Identify which cell holds the provided text, then report its [X, Y] central coordinate. 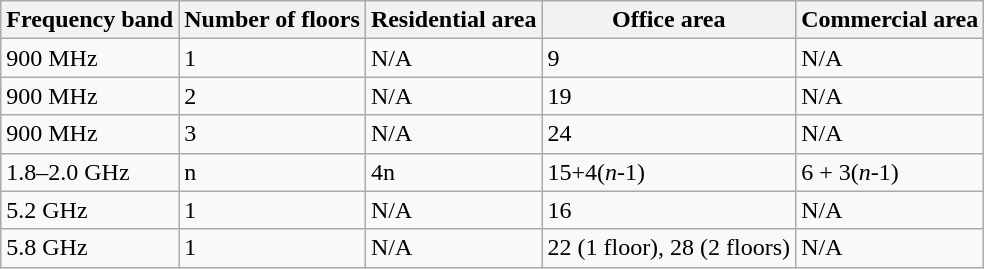
Frequency band [90, 20]
1.8–2.0 GHz [90, 172]
n [272, 172]
4n [454, 172]
Commercial area [890, 20]
9 [669, 58]
6 + 3(n-1) [890, 172]
2 [272, 96]
5.2 GHz [90, 210]
Office area [669, 20]
19 [669, 96]
24 [669, 134]
15+4(n-1) [669, 172]
3 [272, 134]
Residential area [454, 20]
5.8 GHz [90, 248]
22 (1 floor), 28 (2 floors) [669, 248]
Number of floors [272, 20]
16 [669, 210]
